From the cell containing the given text, extract its center point as (X, Y) coordinate. 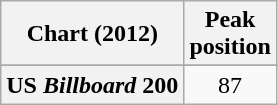
Peakposition (230, 34)
87 (230, 85)
US Billboard 200 (92, 85)
Chart (2012) (92, 34)
